Identify which cell holds the provided text, then report its [x, y] central coordinate. 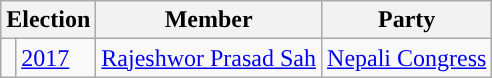
Nepali Congress [407, 58]
2017 [56, 58]
Member [209, 20]
Election [48, 20]
Rajeshwor Prasad Sah [209, 58]
Party [407, 20]
